Detect which cell encompasses the target text, then output its (X, Y) center coordinate. 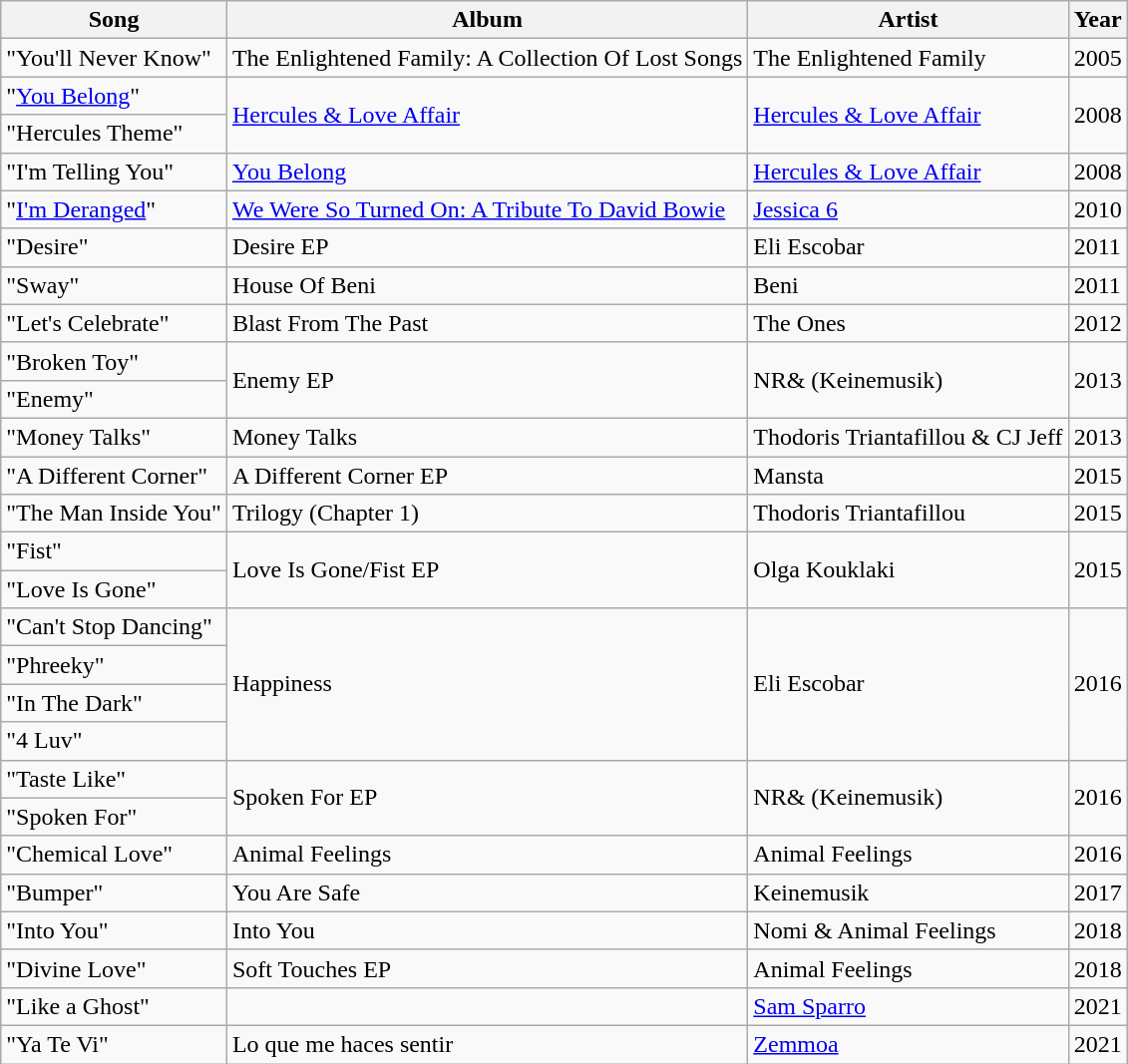
"Broken Toy" (114, 361)
Into You (487, 930)
2012 (1097, 323)
Trilogy (Chapter 1) (487, 514)
"Let's Celebrate" (114, 323)
Artist (908, 20)
Keinemusik (908, 892)
"Ya Te Vi" (114, 1044)
Lo que me haces sentir (487, 1044)
"Into You" (114, 930)
You Are Safe (487, 892)
Soft Touches EP (487, 968)
"Chemical Love" (114, 855)
Mansta (908, 476)
"In The Dark" (114, 703)
Thodoris Triantafillou & CJ Jeff (908, 437)
"Bumper" (114, 892)
"Divine Love" (114, 968)
"4 Luv" (114, 741)
Happiness (487, 684)
2005 (1097, 58)
Spoken For EP (487, 798)
"I'm Telling You" (114, 172)
"Hercules Theme" (114, 134)
Zemmoa (908, 1044)
Money Talks (487, 437)
A Different Corner EP (487, 476)
Desire EP (487, 247)
"Enemy" (114, 399)
Sam Sparro (908, 1006)
Album (487, 20)
"You'll Never Know" (114, 58)
Beni (908, 285)
You Belong (487, 172)
The Enlightened Family: A Collection Of Lost Songs (487, 58)
We Were So Turned On: A Tribute To David Bowie (487, 209)
The Enlightened Family (908, 58)
Year (1097, 20)
"Spoken For" (114, 817)
Enemy EP (487, 380)
"Desire" (114, 247)
"Sway" (114, 285)
2017 (1097, 892)
The Ones (908, 323)
"The Man Inside You" (114, 514)
Olga Kouklaki (908, 570)
"Love Is Gone" (114, 589)
"Can't Stop Dancing" (114, 627)
2010 (1097, 209)
"Taste Like" (114, 779)
Nomi & Animal Feelings (908, 930)
Love Is Gone/Fist EP (487, 570)
"Fist" (114, 551)
"Phreeky" (114, 665)
"A Different Corner" (114, 476)
House Of Beni (487, 285)
"You Belong" (114, 96)
"I'm Deranged" (114, 209)
"Like a Ghost" (114, 1006)
"Money Talks" (114, 437)
Jessica 6 (908, 209)
Blast From The Past (487, 323)
Song (114, 20)
Thodoris Triantafillou (908, 514)
